Pinpoint the cell where the given text exists, returning its (X, Y) midpoint coordinate. 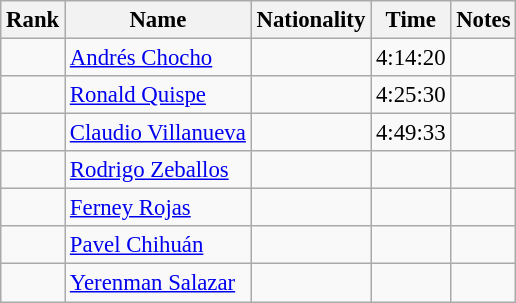
Pavel Chihuán (158, 245)
Claudio Villanueva (158, 133)
4:25:30 (411, 95)
Nationality (310, 20)
4:14:20 (411, 58)
Rank (33, 20)
Ronald Quispe (158, 95)
Andrés Chocho (158, 58)
Name (158, 20)
Notes (484, 20)
Yerenman Salazar (158, 283)
Ferney Rojas (158, 208)
4:49:33 (411, 133)
Time (411, 20)
Rodrigo Zeballos (158, 170)
